Provide the (X, Y) coordinate of the cell's center where the given text is located.  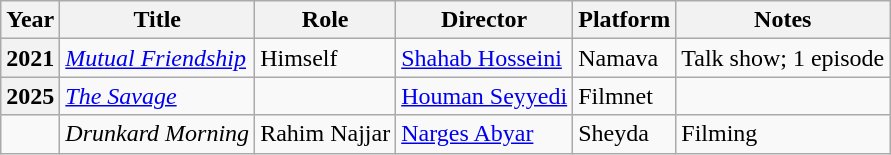
Sheyda (624, 134)
Notes (783, 20)
Filmnet (624, 96)
The Savage (158, 96)
2021 (30, 58)
Director (484, 20)
Platform (624, 20)
Role (326, 20)
Houman Seyyedi (484, 96)
2025 (30, 96)
Filming (783, 134)
Title (158, 20)
Drunkard Morning (158, 134)
Shahab Hosseini (484, 58)
Narges Abyar (484, 134)
Year (30, 20)
Namava (624, 58)
Mutual Friendship (158, 58)
Rahim Najjar (326, 134)
Talk show; 1 episode (783, 58)
Himself (326, 58)
